Detect which cell encompasses the target text, then output its [x, y] center coordinate. 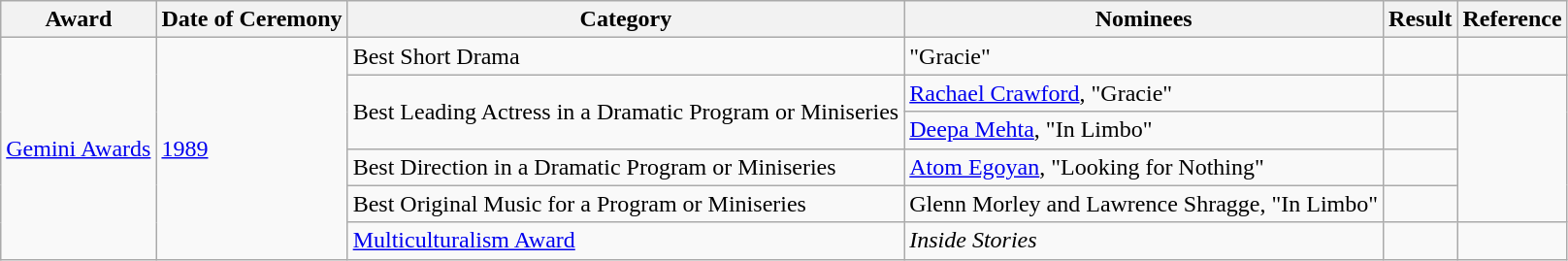
Result [1421, 19]
Best Short Drama [626, 56]
Rachael Crawford, "Gracie" [1144, 93]
Inside Stories [1144, 241]
Deepa Mehta, "In Limbo" [1144, 130]
Nominees [1144, 19]
Category [626, 19]
Award [79, 19]
Multiculturalism Award [626, 241]
Best Original Music for a Program or Miniseries [626, 204]
Reference [1512, 19]
Gemini Awards [79, 148]
Atom Egoyan, "Looking for Nothing" [1144, 167]
Best Direction in a Dramatic Program or Miniseries [626, 167]
"Gracie" [1144, 56]
Date of Ceremony [252, 19]
Glenn Morley and Lawrence Shragge, "In Limbo" [1144, 204]
1989 [252, 148]
Best Leading Actress in a Dramatic Program or Miniseries [626, 112]
